Return (X, Y) of the center of cell containing provided text 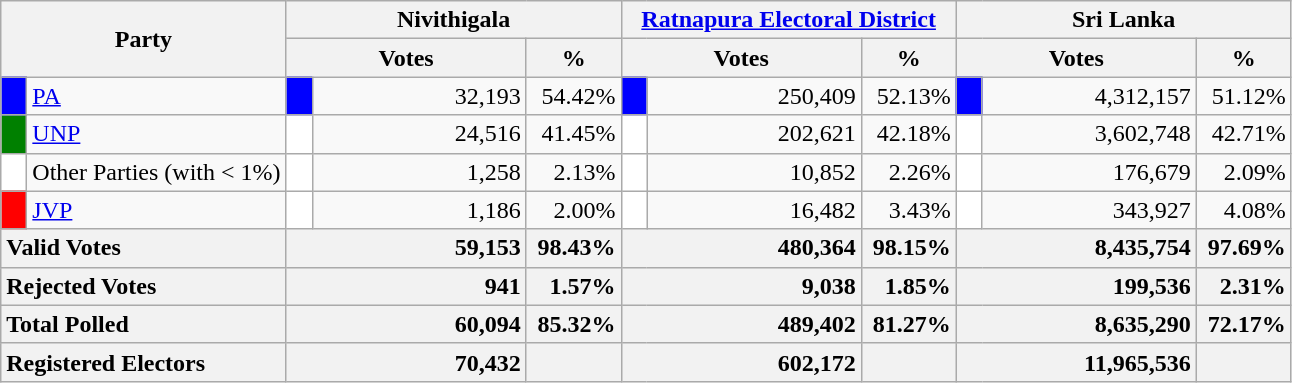
2.13% (574, 172)
16,482 (754, 210)
10,852 (754, 172)
9,038 (741, 286)
UNP (156, 134)
602,172 (741, 362)
3.43% (908, 210)
81.27% (908, 324)
1,186 (419, 210)
85.32% (574, 324)
98.43% (574, 248)
Valid Votes (144, 248)
480,364 (741, 248)
199,536 (1076, 286)
Rejected Votes (144, 286)
941 (406, 286)
489,402 (741, 324)
54.42% (574, 96)
Registered Electors (144, 362)
24,516 (419, 134)
4.08% (1244, 210)
8,435,754 (1076, 248)
98.15% (908, 248)
JVP (156, 210)
Total Polled (144, 324)
Nivithigala (454, 20)
42.71% (1244, 134)
72.17% (1244, 324)
202,621 (754, 134)
Ratnapura Electoral District (788, 20)
4,312,157 (1089, 96)
PA (156, 96)
Party (144, 39)
1.57% (574, 286)
41.45% (574, 134)
97.69% (1244, 248)
2.00% (574, 210)
2.09% (1244, 172)
59,153 (406, 248)
250,409 (754, 96)
52.13% (908, 96)
Sri Lanka (1124, 20)
343,927 (1089, 210)
11,965,536 (1076, 362)
70,432 (406, 362)
1,258 (419, 172)
3,602,748 (1089, 134)
32,193 (419, 96)
42.18% (908, 134)
1.85% (908, 286)
2.31% (1244, 286)
60,094 (406, 324)
2.26% (908, 172)
176,679 (1089, 172)
8,635,290 (1076, 324)
51.12% (1244, 96)
Other Parties (with < 1%) (156, 172)
